Capture the cell that displays the provided text and extract its (x, y) central coordinate. 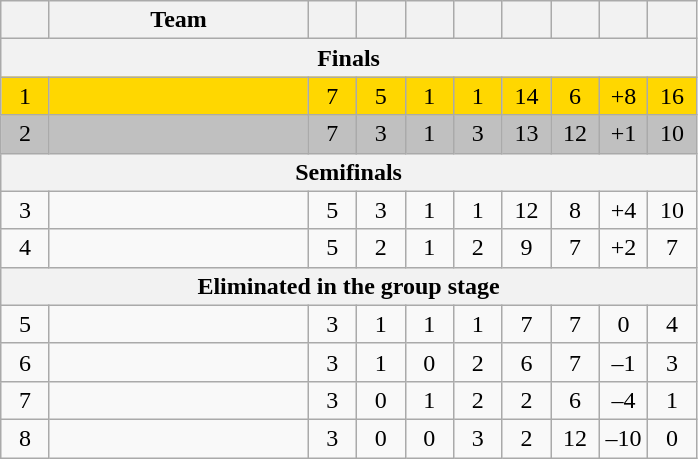
9 (526, 248)
Finals (349, 58)
–10 (624, 438)
Eliminated in the group stage (349, 286)
Semifinals (349, 172)
Team (178, 20)
–1 (624, 362)
+4 (624, 210)
13 (526, 134)
16 (672, 96)
+1 (624, 134)
+2 (624, 248)
+8 (624, 96)
14 (526, 96)
–4 (624, 400)
